Return (X, Y) of the center of cell containing provided text 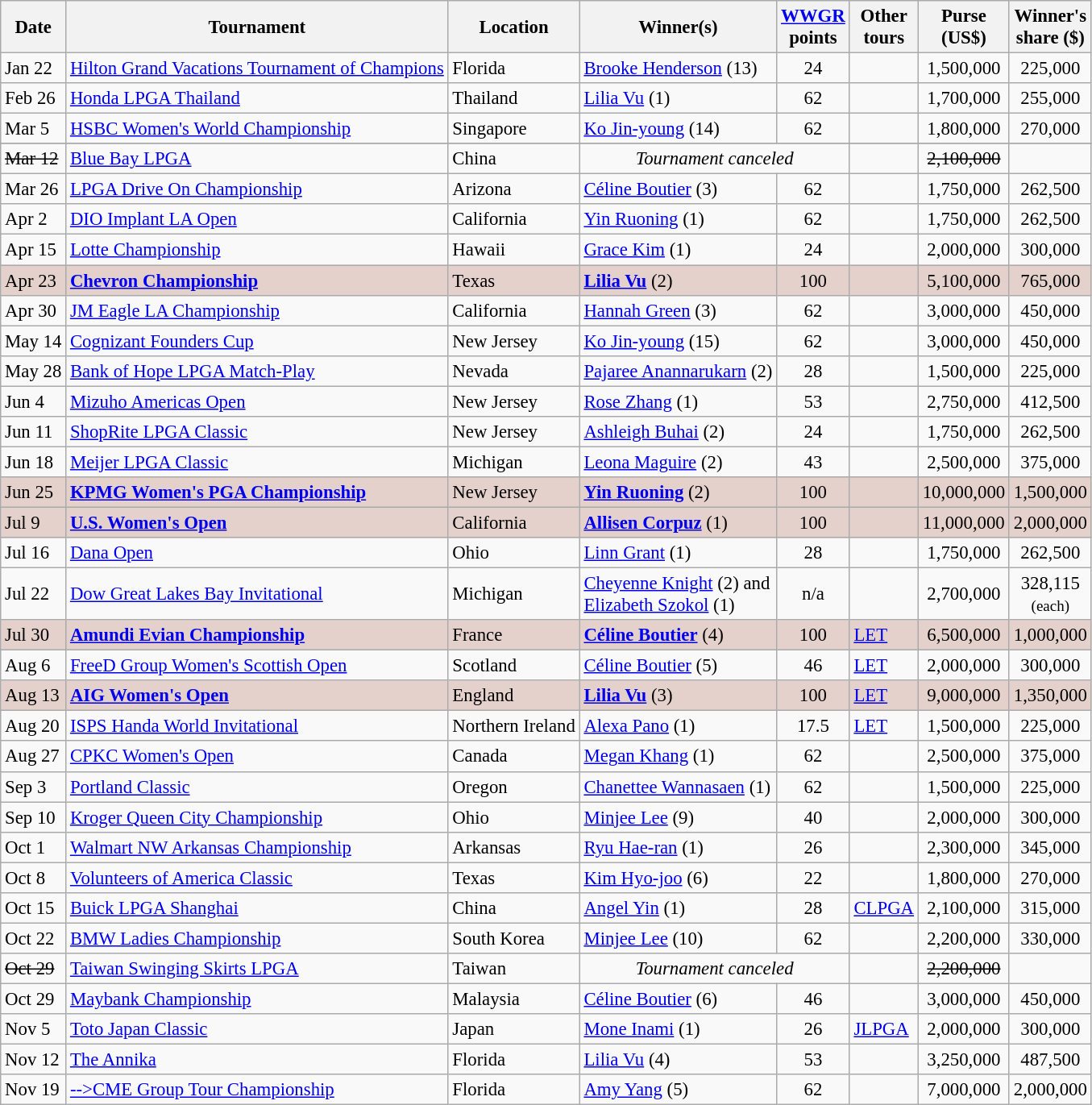
Dow Great Lakes Bay Invitational (257, 595)
Kim Hyo-joo (6) (679, 878)
JLPGA (883, 1029)
Jul 30 (34, 635)
3,250,000 (964, 1060)
Sep 3 (34, 787)
The Annika (257, 1060)
Buick LPGA Shanghai (257, 908)
Sep 10 (34, 817)
Céline Boutier (5) (679, 666)
10,000,000 (964, 492)
Othertours (883, 27)
1,350,000 (1050, 696)
255,000 (1050, 98)
Nov 12 (34, 1060)
Ashleigh Buhai (2) (679, 432)
Location (514, 27)
765,000 (1050, 280)
KPMG Women's PGA Championship (257, 492)
Jun 25 (34, 492)
Blue Bay LPGA (257, 159)
Leona Maguire (2) (679, 462)
Purse(US$) (964, 27)
315,000 (1050, 908)
Tournament (257, 27)
Toto Japan Classic (257, 1029)
17.5 (813, 726)
Alexa Pano (1) (679, 726)
Céline Boutier (6) (679, 999)
Singapore (514, 129)
Honda LPGA Thailand (257, 98)
Aug 13 (34, 696)
Oct 8 (34, 878)
Jun 18 (34, 462)
Nevada (514, 371)
Feb 26 (34, 98)
Chanettee Wannasaen (1) (679, 787)
Mizuho Americas Open (257, 401)
Apr 2 (34, 220)
Amundi Evian Championship (257, 635)
Scotland (514, 666)
Aug 6 (34, 666)
Mar 26 (34, 189)
Volunteers of America Classic (257, 878)
Jan 22 (34, 69)
Arkansas (514, 847)
5,100,000 (964, 280)
Winner'sshare ($) (1050, 27)
n/a (813, 595)
9,000,000 (964, 696)
Date (34, 27)
2,300,000 (964, 847)
Northern Ireland (514, 726)
Dana Open (257, 553)
2,750,000 (964, 401)
Bank of Hope LPGA Match-Play (257, 371)
May 28 (34, 371)
JM Eagle LA Championship (257, 310)
Oct 15 (34, 908)
Nov 19 (34, 1090)
Lotte Championship (257, 250)
Mar 5 (34, 129)
Ko Jin-young (14) (679, 129)
Nov 5 (34, 1029)
CPKC Women's Open (257, 757)
Hilton Grand Vacations Tournament of Champions (257, 69)
Portland Classic (257, 787)
BMW Ladies Championship (257, 938)
Cheyenne Knight (2) and Elizabeth Szokol (1) (679, 595)
Meijer LPGA Classic (257, 462)
328,115(each) (1050, 595)
WWGRpoints (813, 27)
Lilia Vu (4) (679, 1060)
Allisen Corpuz (1) (679, 522)
1,000,000 (1050, 635)
Chevron Championship (257, 280)
Apr 15 (34, 250)
Mar 12 (34, 159)
Jul 22 (34, 595)
AIG Women's Open (257, 696)
England (514, 696)
Linn Grant (1) (679, 553)
Lilia Vu (2) (679, 280)
7,000,000 (964, 1090)
ISPS Handa World Invitational (257, 726)
FreeD Group Women's Scottish Open (257, 666)
May 14 (34, 341)
Lilia Vu (3) (679, 696)
Yin Ruoning (2) (679, 492)
Hannah Green (3) (679, 310)
CLPGA (883, 908)
Kroger Queen City Championship (257, 817)
Walmart NW Arkansas Championship (257, 847)
Grace Kim (1) (679, 250)
345,000 (1050, 847)
412,500 (1050, 401)
43 (813, 462)
Amy Yang (5) (679, 1090)
Minjee Lee (10) (679, 938)
Oct 1 (34, 847)
22 (813, 878)
Malaysia (514, 999)
Mone Inami (1) (679, 1029)
Aug 20 (34, 726)
Ko Jin-young (15) (679, 341)
Angel Yin (1) (679, 908)
Oregon (514, 787)
Brooke Henderson (13) (679, 69)
Japan (514, 1029)
487,500 (1050, 1060)
Lilia Vu (1) (679, 98)
Cognizant Founders Cup (257, 341)
Ryu Hae-ran (1) (679, 847)
ShopRite LPGA Classic (257, 432)
Jun 4 (34, 401)
Maybank Championship (257, 999)
France (514, 635)
Canada (514, 757)
-->CME Group Tour Championship (257, 1090)
330,000 (1050, 938)
South Korea (514, 938)
Céline Boutier (4) (679, 635)
Céline Boutier (3) (679, 189)
Jul 16 (34, 553)
40 (813, 817)
Arizona (514, 189)
Apr 30 (34, 310)
Minjee Lee (9) (679, 817)
DIO Implant LA Open (257, 220)
Taiwan Swinging Skirts LPGA (257, 969)
Jun 11 (34, 432)
Pajaree Anannarukarn (2) (679, 371)
11,000,000 (964, 522)
Rose Zhang (1) (679, 401)
U.S. Women's Open (257, 522)
Taiwan (514, 969)
HSBC Women's World Championship (257, 129)
Thailand (514, 98)
Aug 27 (34, 757)
LPGA Drive On Championship (257, 189)
Yin Ruoning (1) (679, 220)
1,700,000 (964, 98)
2,700,000 (964, 595)
Oct 22 (34, 938)
6,500,000 (964, 635)
Winner(s) (679, 27)
Apr 23 (34, 280)
Jul 9 (34, 522)
Hawaii (514, 250)
Megan Khang (1) (679, 757)
